Return (X, Y) of the center of cell containing provided text 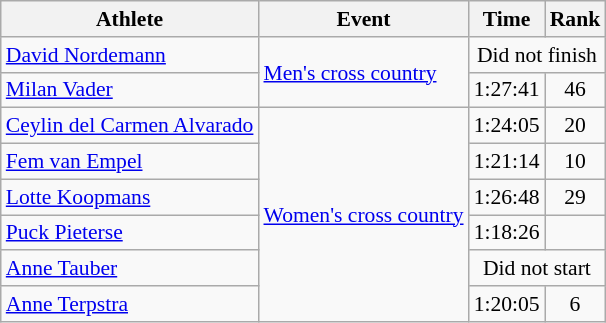
Lotte Koopmans (130, 197)
Did not start (538, 269)
1:24:05 (507, 126)
1:20:05 (507, 304)
Milan Vader (130, 90)
Event (363, 19)
Did not finish (538, 55)
Puck Pieterse (130, 233)
Rank (576, 19)
1:21:14 (507, 162)
Anne Terpstra (130, 304)
Fem van Empel (130, 162)
Ceylin del Carmen Alvarado (130, 126)
Men's cross country (363, 72)
1:27:41 (507, 90)
Women's cross country (363, 215)
1:26:48 (507, 197)
20 (576, 126)
1:18:26 (507, 233)
Time (507, 19)
6 (576, 304)
Athlete (130, 19)
David Nordemann (130, 55)
Anne Tauber (130, 269)
29 (576, 197)
10 (576, 162)
46 (576, 90)
